Return the [x, y] coordinate for the center point of the cell that contains the specified text.  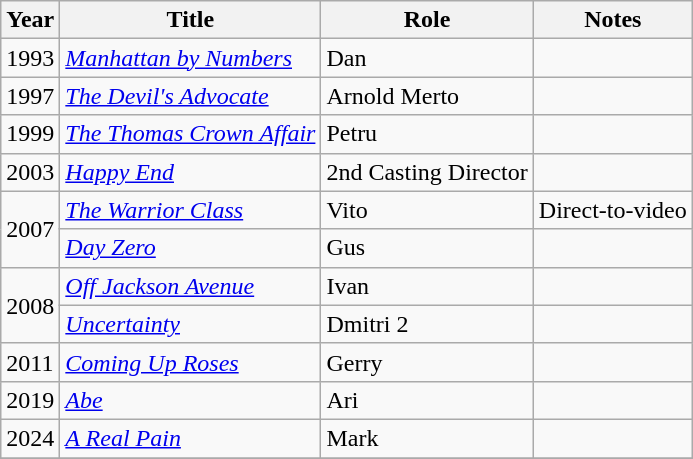
Mark [427, 438]
Gus [427, 248]
2011 [30, 362]
A Real Pain [190, 438]
The Warrior Class [190, 210]
Coming Up Roses [190, 362]
Day Zero [190, 248]
Ivan [427, 286]
2019 [30, 400]
The Thomas Crown Affair [190, 134]
Abe [190, 400]
Ari [427, 400]
Direct-to-video [612, 210]
Dmitri 2 [427, 324]
Uncertainty [190, 324]
Arnold Merto [427, 96]
Off Jackson Avenue [190, 286]
1997 [30, 96]
Role [427, 20]
1993 [30, 58]
Gerry [427, 362]
Title [190, 20]
Happy End [190, 172]
2007 [30, 229]
Manhattan by Numbers [190, 58]
Notes [612, 20]
1999 [30, 134]
Dan [427, 58]
2nd Casting Director [427, 172]
Vito [427, 210]
2024 [30, 438]
Year [30, 20]
The Devil's Advocate [190, 96]
Petru [427, 134]
2008 [30, 305]
2003 [30, 172]
